From the cell containing the given text, extract its center point as (x, y) coordinate. 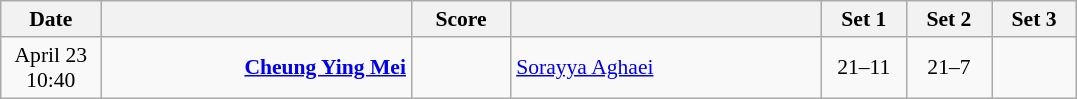
21–7 (948, 68)
April 2310:40 (51, 68)
Cheung Ying Mei (256, 68)
Set 1 (864, 19)
Set 3 (1034, 19)
Date (51, 19)
Sorayya Aghaei (666, 68)
Score (461, 19)
Set 2 (948, 19)
21–11 (864, 68)
